Scan for the cell matching the given text and deliver its (x, y) coordinate at center. 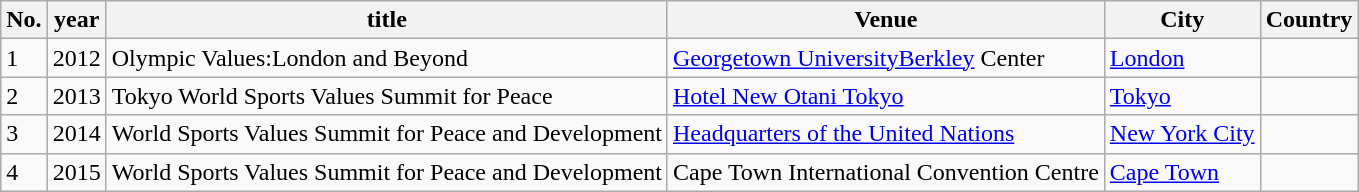
Georgetown UniversityBerkley Center (886, 58)
Country (1309, 20)
title (386, 20)
Hotel New Otani Tokyo (886, 96)
Olympic Values:London and Beyond (386, 58)
Headquarters of the United Nations (886, 134)
London (1182, 58)
2015 (76, 172)
2014 (76, 134)
2012 (76, 58)
2013 (76, 96)
No. (24, 20)
Tokyo (1182, 96)
Venue (886, 20)
City (1182, 20)
year (76, 20)
New York City (1182, 134)
Tokyo World Sports Values Summit for Peace (386, 96)
4 (24, 172)
2 (24, 96)
Cape Town (1182, 172)
3 (24, 134)
1 (24, 58)
Cape Town International Convention Centre (886, 172)
